Search for the cell housing the specified text and yield its [X, Y] center coordinate. 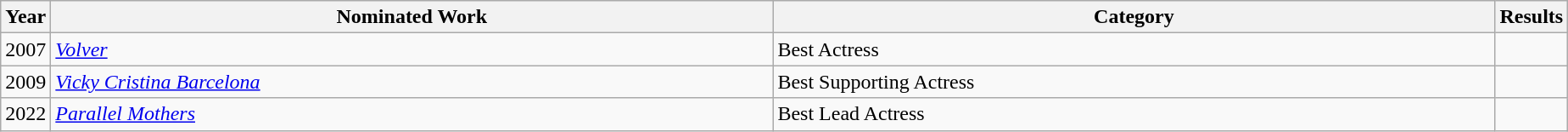
Nominated Work [412, 17]
Volver [412, 49]
2022 [25, 114]
Best Supporting Actress [1134, 82]
Year [25, 17]
Vicky Cristina Barcelona [412, 82]
Results [1532, 17]
Category [1134, 17]
Parallel Mothers [412, 114]
2007 [25, 49]
2009 [25, 82]
Best Actress [1134, 49]
Best Lead Actress [1134, 114]
